Search for the cell housing the specified text and yield its [x, y] center coordinate. 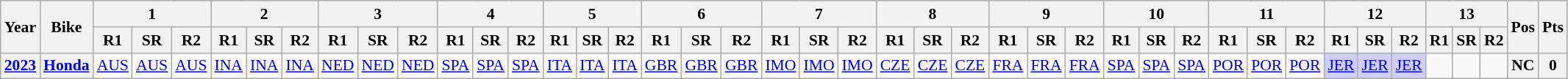
3 [378, 14]
11 [1266, 14]
7 [819, 14]
Pts [1553, 26]
8 [933, 14]
Honda [66, 66]
6 [702, 14]
Bike [66, 26]
5 [593, 14]
Pos [1522, 26]
9 [1046, 14]
1 [152, 14]
2 [265, 14]
13 [1467, 14]
4 [490, 14]
2023 [21, 66]
NC [1522, 66]
0 [1553, 66]
12 [1375, 14]
Year [21, 26]
10 [1156, 14]
